Extract the [x, y] coordinate from the center of the cell holding the provided text.  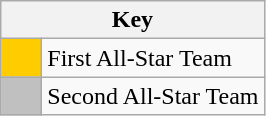
First All-Star Team [153, 58]
Second All-Star Team [153, 96]
Key [132, 20]
